Return the [x, y] coordinate for the center point of the cell that contains the specified text.  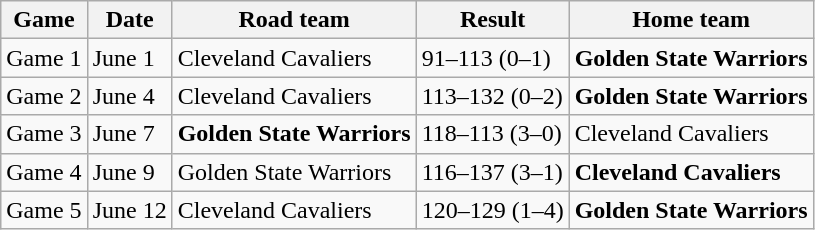
June 1 [130, 58]
Date [130, 20]
June 4 [130, 96]
Game 5 [44, 210]
113–132 (0–2) [492, 96]
Home team [691, 20]
Result [492, 20]
Game 2 [44, 96]
Road team [294, 20]
116–137 (3–1) [492, 172]
118–113 (3–0) [492, 134]
June 12 [130, 210]
Game 1 [44, 58]
June 7 [130, 134]
91–113 (0–1) [492, 58]
120–129 (1–4) [492, 210]
Game 4 [44, 172]
Game [44, 20]
Game 3 [44, 134]
June 9 [130, 172]
